Find where the given text appears and provide that cell's center as [X, Y] coordinate. 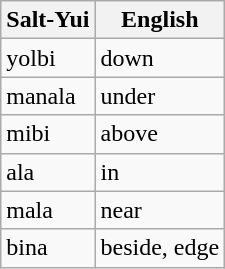
bina [48, 248]
above [160, 134]
mala [48, 210]
English [160, 20]
Salt-Yui [48, 20]
beside, edge [160, 248]
mibi [48, 134]
ala [48, 172]
down [160, 58]
under [160, 96]
near [160, 210]
manala [48, 96]
in [160, 172]
yolbi [48, 58]
